Find where the given text appears and provide that cell's center as (X, Y) coordinate. 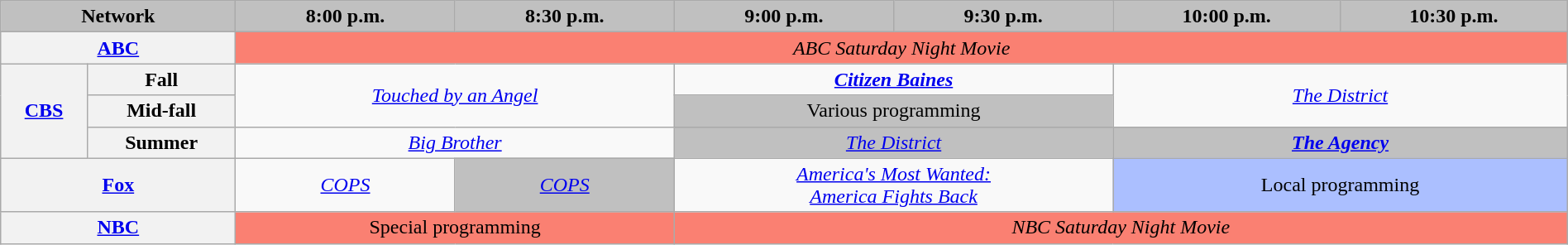
10:30 p.m. (1454, 17)
The Agency (1340, 142)
8:00 p.m. (346, 17)
Big Brother (455, 142)
Mid-fall (161, 111)
Various programming (893, 111)
Local programming (1340, 185)
Special programming (455, 228)
Network (118, 17)
CBS (45, 111)
Touched by an Angel (455, 95)
ABC (118, 48)
10:00 p.m. (1227, 17)
ABC Saturday Night Movie (901, 48)
9:30 p.m. (1004, 17)
9:00 p.m. (784, 17)
Citizen Baines (893, 79)
Fox (118, 185)
NBC (118, 228)
Fall (161, 79)
8:30 p.m. (564, 17)
America's Most Wanted:America Fights Back (893, 185)
Summer (161, 142)
NBC Saturday Night Movie (1121, 228)
